Search for the cell housing the specified text and yield its [x, y] center coordinate. 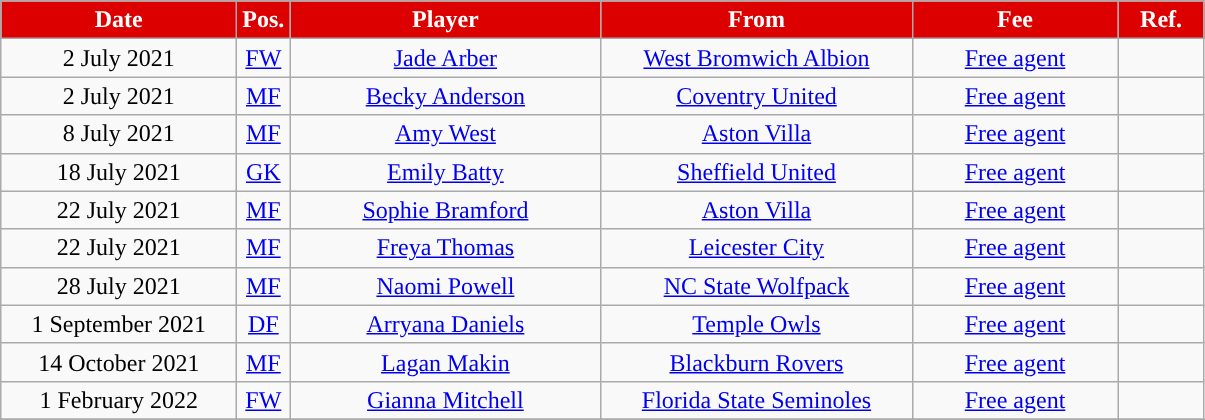
Sophie Bramford [446, 210]
Player [446, 20]
1 September 2021 [119, 324]
Date [119, 20]
West Bromwich Albion [756, 58]
Amy West [446, 134]
14 October 2021 [119, 362]
Florida State Seminoles [756, 400]
Becky Anderson [446, 96]
From [756, 20]
Arryana Daniels [446, 324]
Fee [1015, 20]
Coventry United [756, 96]
Temple Owls [756, 324]
Naomi Powell [446, 286]
DF [264, 324]
Leicester City [756, 248]
Freya Thomas [446, 248]
28 July 2021 [119, 286]
8 July 2021 [119, 134]
Sheffield United [756, 172]
NC State Wolfpack [756, 286]
Jade Arber [446, 58]
Pos. [264, 20]
Emily Batty [446, 172]
Lagan Makin [446, 362]
Blackburn Rovers [756, 362]
Ref. [1161, 20]
18 July 2021 [119, 172]
GK [264, 172]
Gianna Mitchell [446, 400]
1 February 2022 [119, 400]
